For the text-containing cell, return its midpoint in (X, Y) coordinate format. 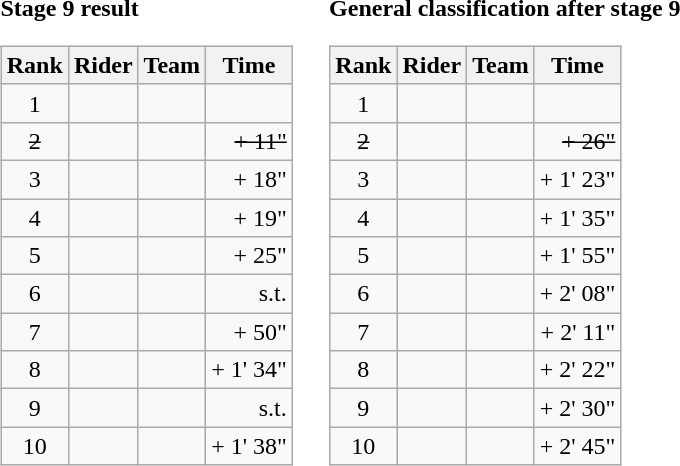
+ 2' 11" (578, 332)
+ 11" (250, 141)
+ 1' 38" (250, 446)
+ 2' 45" (578, 446)
+ 1' 34" (250, 370)
+ 2' 30" (578, 408)
+ 18" (250, 179)
+ 2' 08" (578, 294)
+ 1' 35" (578, 217)
+ 26" (578, 141)
+ 2' 22" (578, 370)
+ 1' 23" (578, 179)
+ 19" (250, 217)
+ 1' 55" (578, 256)
+ 25" (250, 256)
+ 50" (250, 332)
